From the cell containing the given text, extract its center point as (X, Y) coordinate. 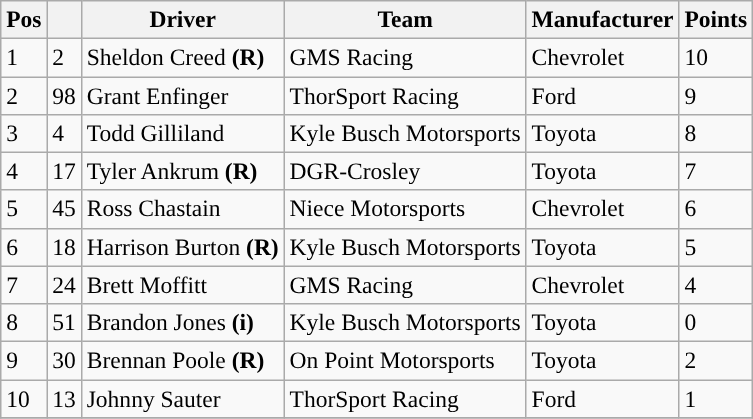
Niece Motorsports (405, 209)
24 (64, 285)
30 (64, 360)
18 (64, 247)
Todd Gilliland (182, 133)
Harrison Burton (R) (182, 247)
On Point Motorsports (405, 360)
Sheldon Creed (R) (182, 57)
Brandon Jones (i) (182, 322)
Pos (24, 19)
Points (716, 19)
Brennan Poole (R) (182, 360)
3 (24, 133)
98 (64, 95)
0 (716, 322)
Manufacturer (602, 19)
Team (405, 19)
DGR-Crosley (405, 171)
Ross Chastain (182, 209)
Johnny Sauter (182, 398)
Driver (182, 19)
Tyler Ankrum (R) (182, 171)
13 (64, 398)
51 (64, 322)
45 (64, 209)
17 (64, 171)
Grant Enfinger (182, 95)
Brett Moffitt (182, 285)
